Scan for the cell matching the given text and deliver its [X, Y] coordinate at center. 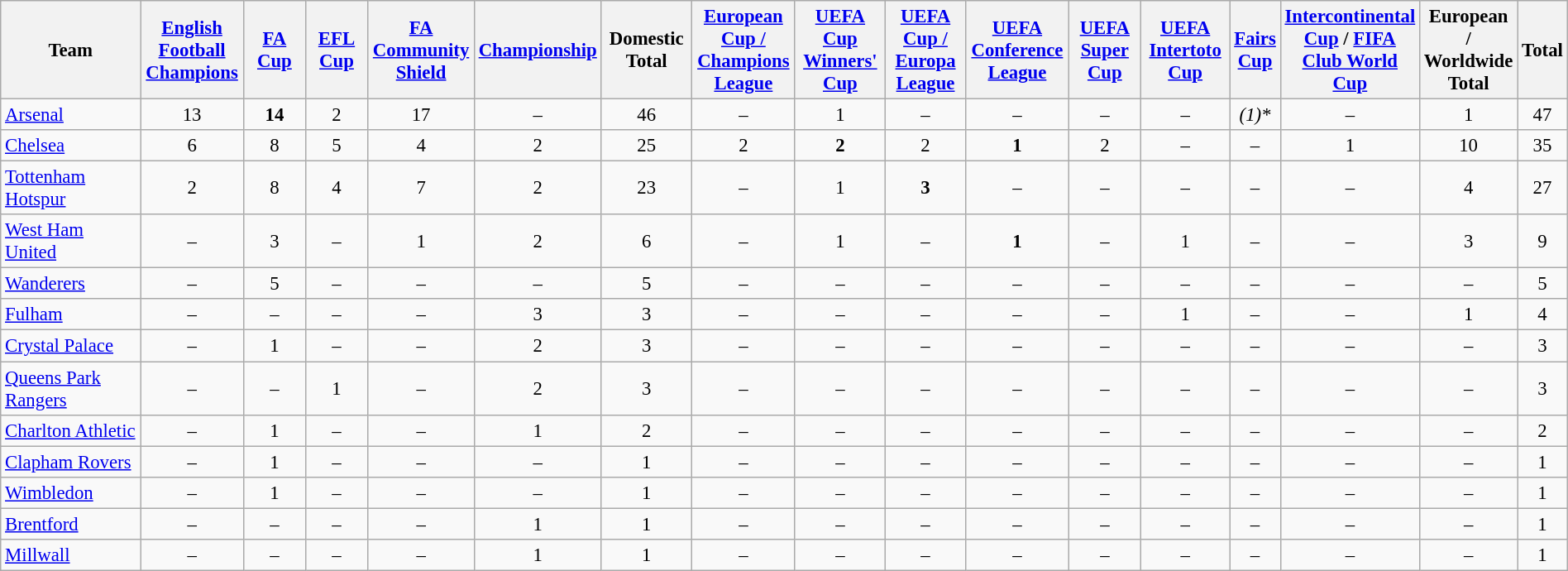
West Ham United [71, 242]
Total [1543, 50]
Wimbledon [71, 492]
Queens Park Rangers [71, 387]
35 [1543, 146]
9 [1543, 242]
10 [1469, 146]
Charlton Athletic [71, 430]
FA Cup [275, 50]
Championship [538, 50]
17 [422, 114]
European / Worldwide Total [1469, 50]
UEFA Intertoto Cup [1185, 50]
UEFA Conference League [1017, 50]
Arsenal [71, 114]
Tottenham Hotspur [71, 189]
47 [1543, 114]
Crystal Palace [71, 346]
FairsCup [1255, 50]
UEFA Super Cup [1105, 50]
23 [647, 189]
Domestic Total [647, 50]
27 [1543, 189]
13 [192, 114]
Clapham Rovers [71, 462]
25 [647, 146]
Fulham [71, 314]
Intercontinental Cup / FIFA Club World Cup [1350, 50]
46 [647, 114]
FA Community Shield [422, 50]
Brentford [71, 524]
Millwall [71, 554]
EFL Cup [337, 50]
UEFA Cup / Europa League [925, 50]
UEFA Cup Winners' Cup [840, 50]
14 [275, 114]
Wanderers [71, 284]
7 [422, 189]
English Football Champions [192, 50]
Chelsea [71, 146]
Team [71, 50]
European Cup / Champions League [743, 50]
(1)* [1255, 114]
